Return the (x, y) coordinate for the center point of the cell that contains the specified text.  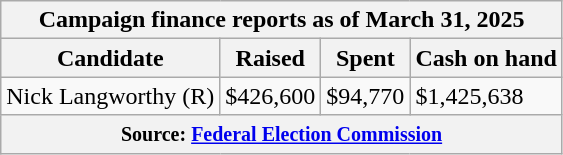
Spent (366, 58)
Source: Federal Election Commission (282, 134)
Nick Langworthy (R) (110, 96)
Campaign finance reports as of March 31, 2025 (282, 20)
Candidate (110, 58)
$94,770 (366, 96)
$1,425,638 (486, 96)
Raised (270, 58)
Cash on hand (486, 58)
$426,600 (270, 96)
